Capture the cell that displays the provided text and extract its (x, y) central coordinate. 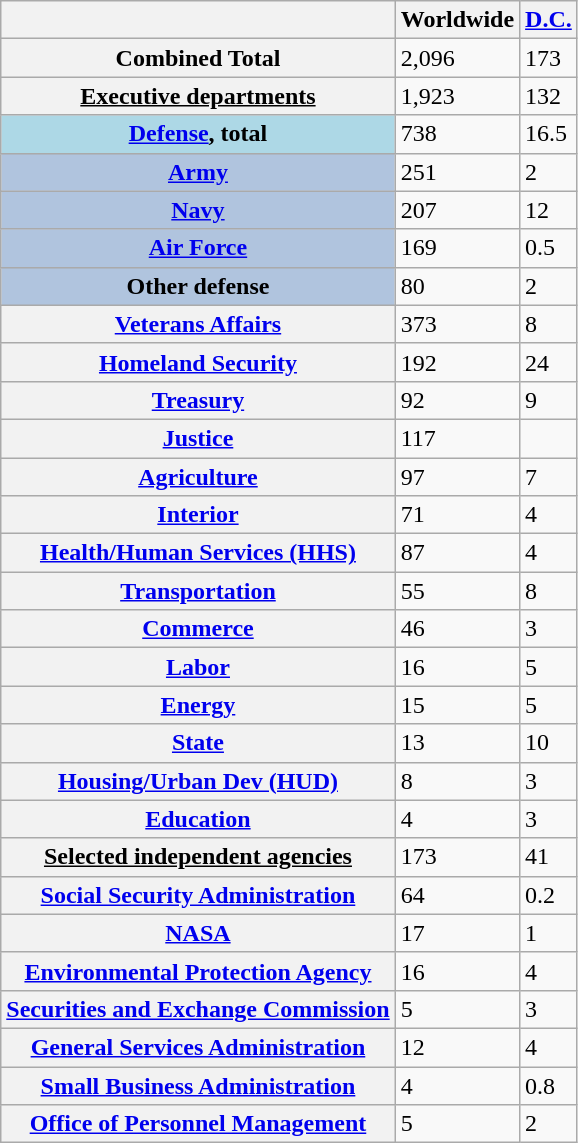
71 (457, 515)
Selected independent agencies (198, 857)
2,096 (457, 58)
Defense, total (198, 134)
87 (457, 553)
97 (457, 477)
Labor (198, 667)
Energy (198, 705)
13 (457, 743)
D.C. (549, 20)
80 (457, 286)
17 (457, 933)
Transportation (198, 591)
General Services Administration (198, 1047)
Executive departments (198, 96)
0.8 (549, 1085)
132 (549, 96)
State (198, 743)
1 (549, 933)
Commerce (198, 629)
0.2 (549, 895)
1,923 (457, 96)
Combined Total (198, 58)
169 (457, 248)
207 (457, 210)
92 (457, 400)
7 (549, 477)
Interior (198, 515)
41 (549, 857)
Housing/Urban Dev (HUD) (198, 781)
Army (198, 172)
373 (457, 324)
Health/Human Services (HHS) (198, 553)
Education (198, 819)
Other defense (198, 286)
Securities and Exchange Commission (198, 1009)
24 (549, 362)
Worldwide (457, 20)
16.5 (549, 134)
Social Security Administration (198, 895)
Office of Personnel Management (198, 1124)
Justice (198, 438)
Agriculture (198, 477)
Navy (198, 210)
10 (549, 743)
46 (457, 629)
Veterans Affairs (198, 324)
738 (457, 134)
Small Business Administration (198, 1085)
192 (457, 362)
64 (457, 895)
55 (457, 591)
Homeland Security (198, 362)
Treasury (198, 400)
NASA (198, 933)
15 (457, 705)
Environmental Protection Agency (198, 971)
251 (457, 172)
117 (457, 438)
Air Force (198, 248)
0.5 (549, 248)
9 (549, 400)
